Locate the cell with the specified text and output its [x, y] center coordinate. 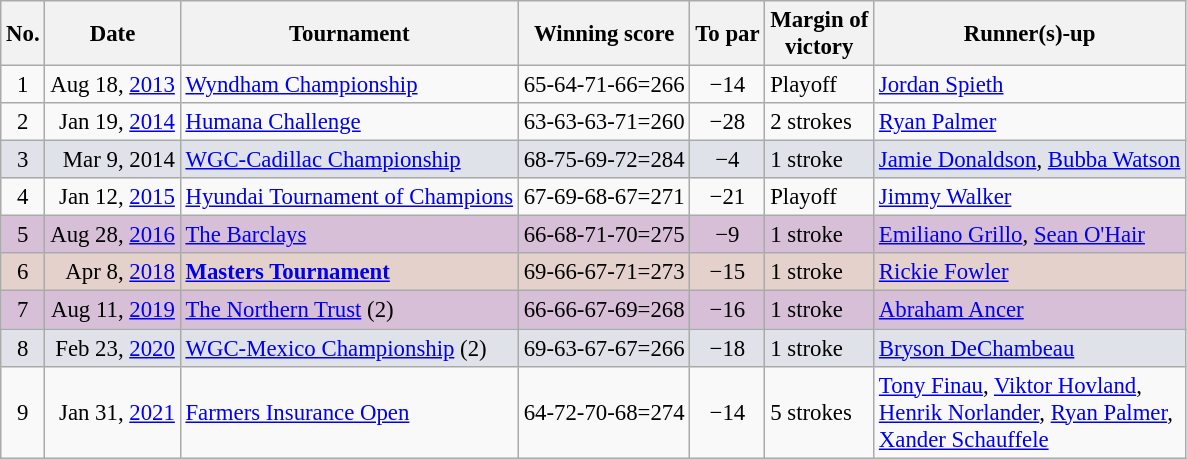
68-75-69-72=284 [604, 160]
Jimmy Walker [1030, 197]
Aug 28, 2016 [112, 235]
69-63-67-67=266 [604, 348]
To par [728, 34]
5 strokes [820, 412]
2 [23, 122]
2 strokes [820, 122]
Abraham Ancer [1030, 310]
Jordan Spieth [1030, 85]
Feb 23, 2020 [112, 348]
Masters Tournament [349, 273]
66-66-67-69=268 [604, 310]
Aug 11, 2019 [112, 310]
Margin ofvictory [820, 34]
6 [23, 273]
69-66-67-71=273 [604, 273]
9 [23, 412]
Date [112, 34]
Winning score [604, 34]
4 [23, 197]
−16 [728, 310]
No. [23, 34]
−9 [728, 235]
Humana Challenge [349, 122]
The Northern Trust (2) [349, 310]
−4 [728, 160]
−28 [728, 122]
Jan 31, 2021 [112, 412]
−21 [728, 197]
−18 [728, 348]
3 [23, 160]
5 [23, 235]
Mar 9, 2014 [112, 160]
Ryan Palmer [1030, 122]
63-63-63-71=260 [604, 122]
8 [23, 348]
65-64-71-66=266 [604, 85]
−15 [728, 273]
Jan 19, 2014 [112, 122]
Jan 12, 2015 [112, 197]
Tony Finau, Viktor Hovland, Henrik Norlander, Ryan Palmer, Xander Schauffele [1030, 412]
67-69-68-67=271 [604, 197]
The Barclays [349, 235]
WGC-Cadillac Championship [349, 160]
Aug 18, 2013 [112, 85]
Emiliano Grillo, Sean O'Hair [1030, 235]
Jamie Donaldson, Bubba Watson [1030, 160]
Farmers Insurance Open [349, 412]
64-72-70-68=274 [604, 412]
66-68-71-70=275 [604, 235]
WGC-Mexico Championship (2) [349, 348]
Tournament [349, 34]
Runner(s)-up [1030, 34]
1 [23, 85]
Wyndham Championship [349, 85]
7 [23, 310]
Hyundai Tournament of Champions [349, 197]
Rickie Fowler [1030, 273]
Apr 8, 2018 [112, 273]
Bryson DeChambeau [1030, 348]
